Search for the cell housing the specified text and yield its [X, Y] center coordinate. 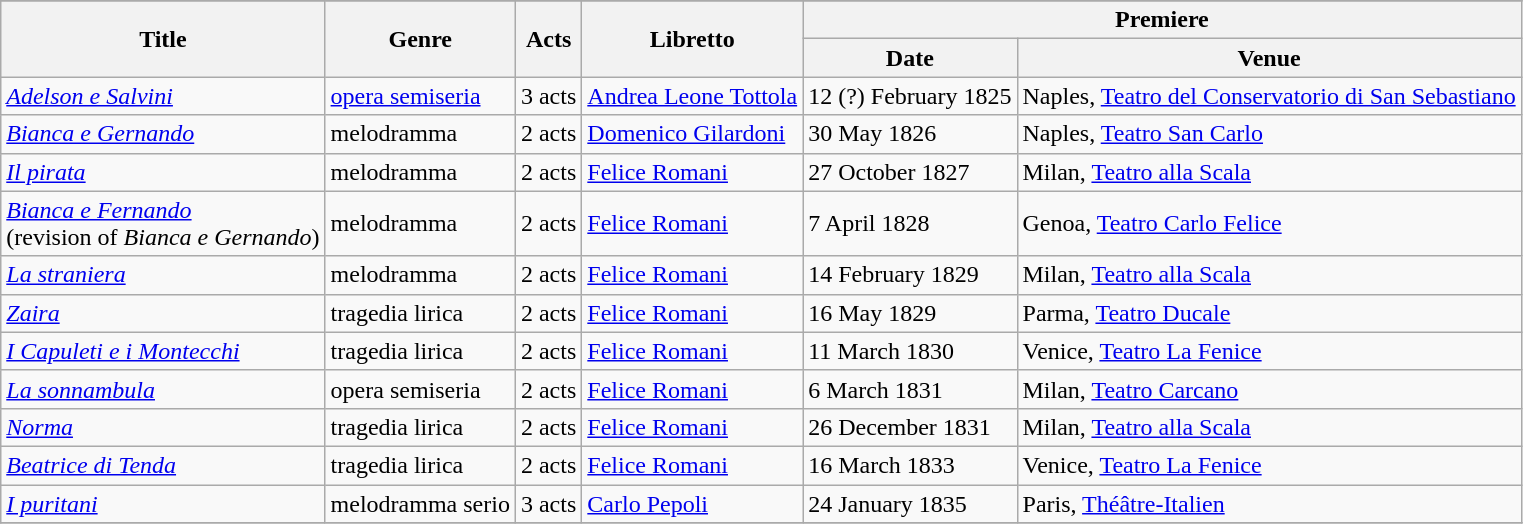
Adelson e Salvini [163, 96]
Carlo Pepoli [692, 503]
24 January 1835 [910, 503]
27 October 1827 [910, 172]
Paris, Théâtre-Italien [1269, 503]
Premiere [1162, 20]
Date [910, 58]
Genoa, Teatro Carlo Felice [1269, 224]
Acts [548, 39]
La straniera [163, 275]
7 April 1828 [910, 224]
16 March 1833 [910, 465]
La sonnambula [163, 389]
Libretto [692, 39]
12 (?) February 1825 [910, 96]
26 December 1831 [910, 427]
11 March 1830 [910, 351]
Title [163, 39]
I puritani [163, 503]
6 March 1831 [910, 389]
Domenico Gilardoni [692, 134]
Bianca e Fernando (revision of Bianca e Gernando) [163, 224]
30 May 1826 [910, 134]
I Capuleti e i Montecchi [163, 351]
Il pirata [163, 172]
Naples, Teatro San Carlo [1269, 134]
Parma, Teatro Ducale [1269, 313]
melodramma serio [420, 503]
Norma [163, 427]
Milan, Teatro Carcano [1269, 389]
14 February 1829 [910, 275]
16 May 1829 [910, 313]
Beatrice di Tenda [163, 465]
Venue [1269, 58]
Bianca e Gernando [163, 134]
Naples, Teatro del Conservatorio di San Sebastiano [1269, 96]
Andrea Leone Tottola [692, 96]
Genre [420, 39]
Zaira [163, 313]
